Locate the cell with the specified text and output its [X, Y] center coordinate. 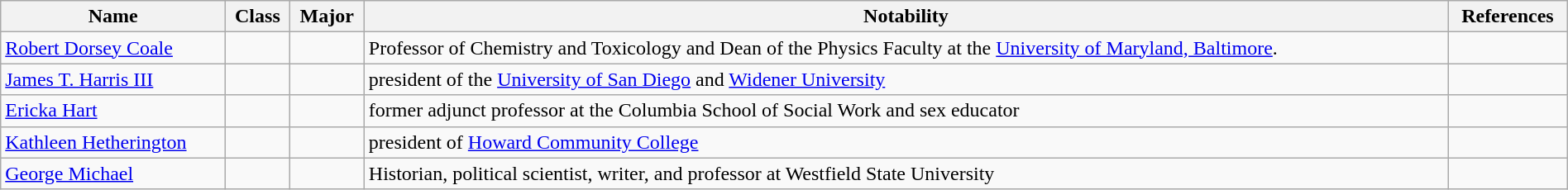
Name [113, 17]
president of the University of San Diego and Widener University [906, 79]
Ericka Hart [113, 111]
Historian, political scientist, writer, and professor at Westfield State University [906, 173]
Major [327, 17]
Class [258, 17]
former adjunct professor at the Columbia School of Social Work and sex educator [906, 111]
Notability [906, 17]
References [1508, 17]
president of Howard Community College [906, 142]
James T. Harris III [113, 79]
Robert Dorsey Coale [113, 48]
Professor of Chemistry and Toxicology and Dean of the Physics Faculty at the University of Maryland, Baltimore. [906, 48]
George Michael [113, 173]
Kathleen Hetherington [113, 142]
